Extract the (x, y) coordinate from the center of the cell holding the provided text.  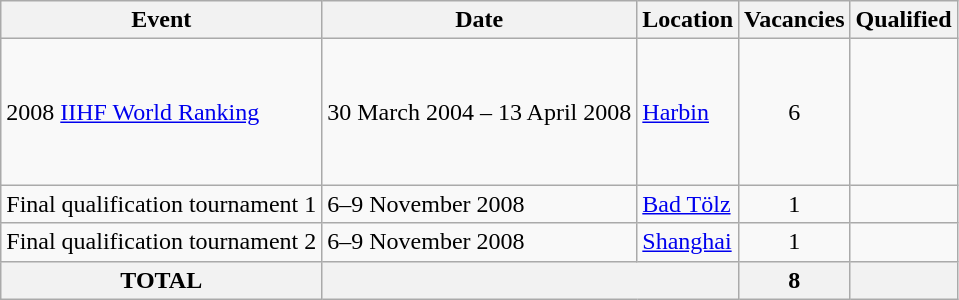
Bad Tölz (688, 204)
TOTAL (162, 280)
6 (795, 112)
Date (480, 20)
Location (688, 20)
Harbin (688, 112)
30 March 2004 – 13 April 2008 (480, 112)
Final qualification tournament 2 (162, 242)
Vacancies (795, 20)
Final qualification tournament 1 (162, 204)
2008 IIHF World Ranking (162, 112)
Event (162, 20)
8 (795, 280)
Qualified (904, 20)
Shanghai (688, 242)
